Return [x, y] of the center of cell containing provided text 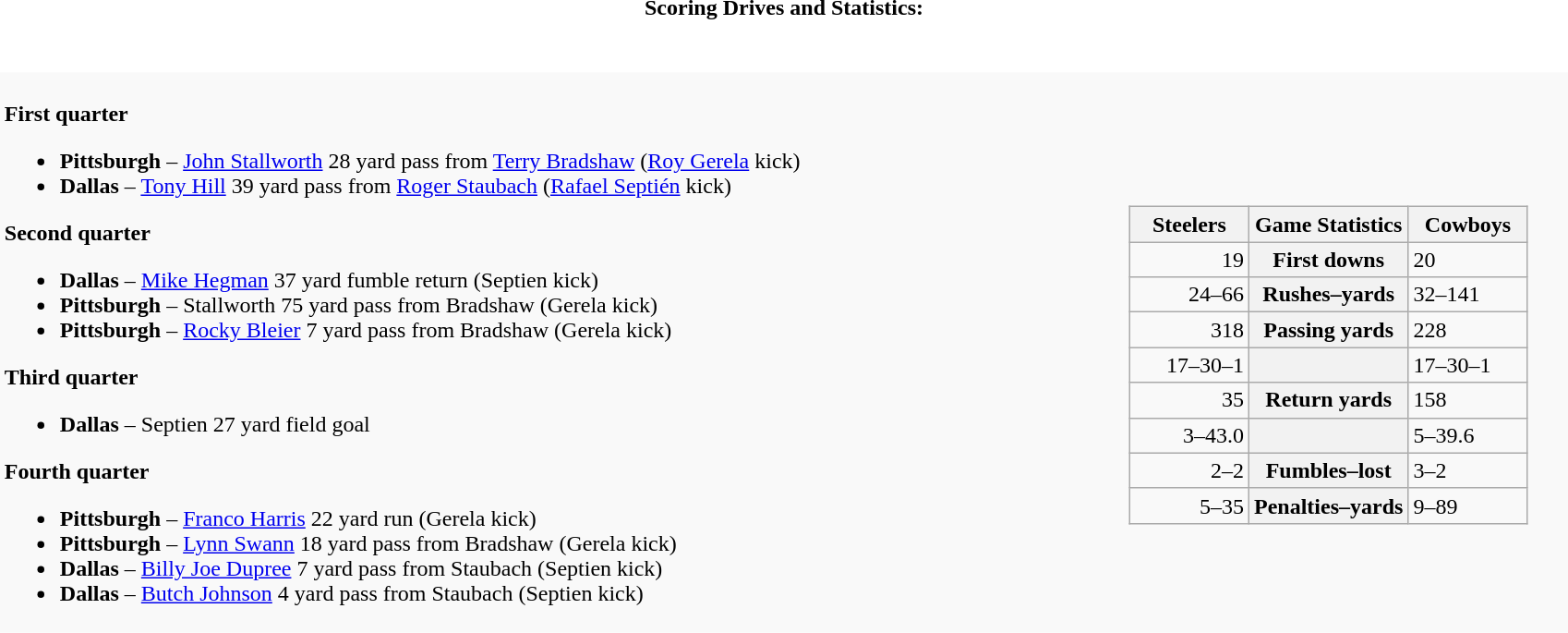
Steelers [1189, 225]
Rushes–yards [1329, 295]
2–2 [1189, 470]
3–43.0 [1189, 435]
35 [1189, 400]
Fumbles–lost [1329, 470]
3–2 [1468, 470]
Penalties–yards [1329, 505]
Return yards [1329, 400]
20 [1468, 260]
First downs [1329, 260]
318 [1189, 330]
24–66 [1189, 295]
Game Statistics [1329, 225]
19 [1189, 260]
9–89 [1468, 505]
228 [1468, 330]
158 [1468, 400]
5–39.6 [1468, 435]
32–141 [1468, 295]
Passing yards [1329, 330]
Cowboys [1468, 225]
5–35 [1189, 505]
